Scan for the cell matching the given text and deliver its (x, y) coordinate at center. 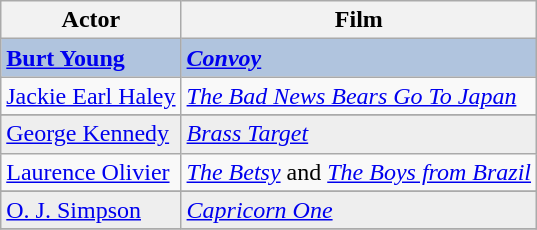
The Betsy and The Boys from Brazil (359, 172)
The Bad News Bears Go To Japan (359, 96)
Burt Young (91, 58)
George Kennedy (91, 134)
O. J. Simpson (91, 210)
Jackie Earl Haley (91, 96)
Convoy (359, 58)
Capricorn One (359, 210)
Film (359, 20)
Brass Target (359, 134)
Laurence Olivier (91, 172)
Actor (91, 20)
